Pinpoint the cell where the given text exists, returning its [x, y] midpoint coordinate. 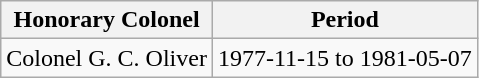
Honorary Colonel [107, 20]
1977-11-15 to 1981-05-07 [344, 58]
Colonel G. C. Oliver [107, 58]
Period [344, 20]
